Locate the cell with the specified text and output its (X, Y) center coordinate. 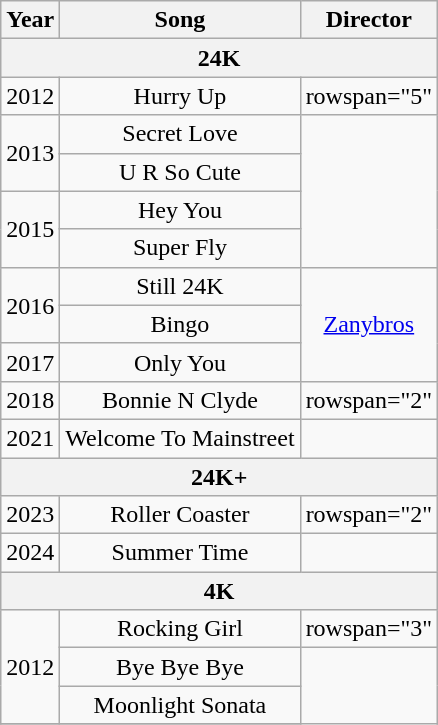
2013 (30, 153)
Welcome To Mainstreet (180, 438)
U R So Cute (180, 172)
Moonlight Sonata (180, 705)
Roller Coaster (180, 515)
Still 24K (180, 286)
Bye Bye Bye (180, 667)
Zanybros (369, 324)
Only You (180, 362)
rowspan="3" (369, 629)
Director (369, 20)
2021 (30, 438)
Rocking Girl (180, 629)
Summer Time (180, 553)
Secret Love (180, 134)
Hey You (180, 210)
2017 (30, 362)
4K (220, 591)
24K (220, 58)
Song (180, 20)
2024 (30, 553)
2023 (30, 515)
2018 (30, 400)
Bonnie N Clyde (180, 400)
rowspan="5" (369, 96)
2015 (30, 229)
Hurry Up (180, 96)
Super Fly (180, 248)
2016 (30, 305)
Year (30, 20)
24K+ (220, 477)
Bingo (180, 324)
